Output the (X, Y) coordinate of the center of the cell containing the given text.  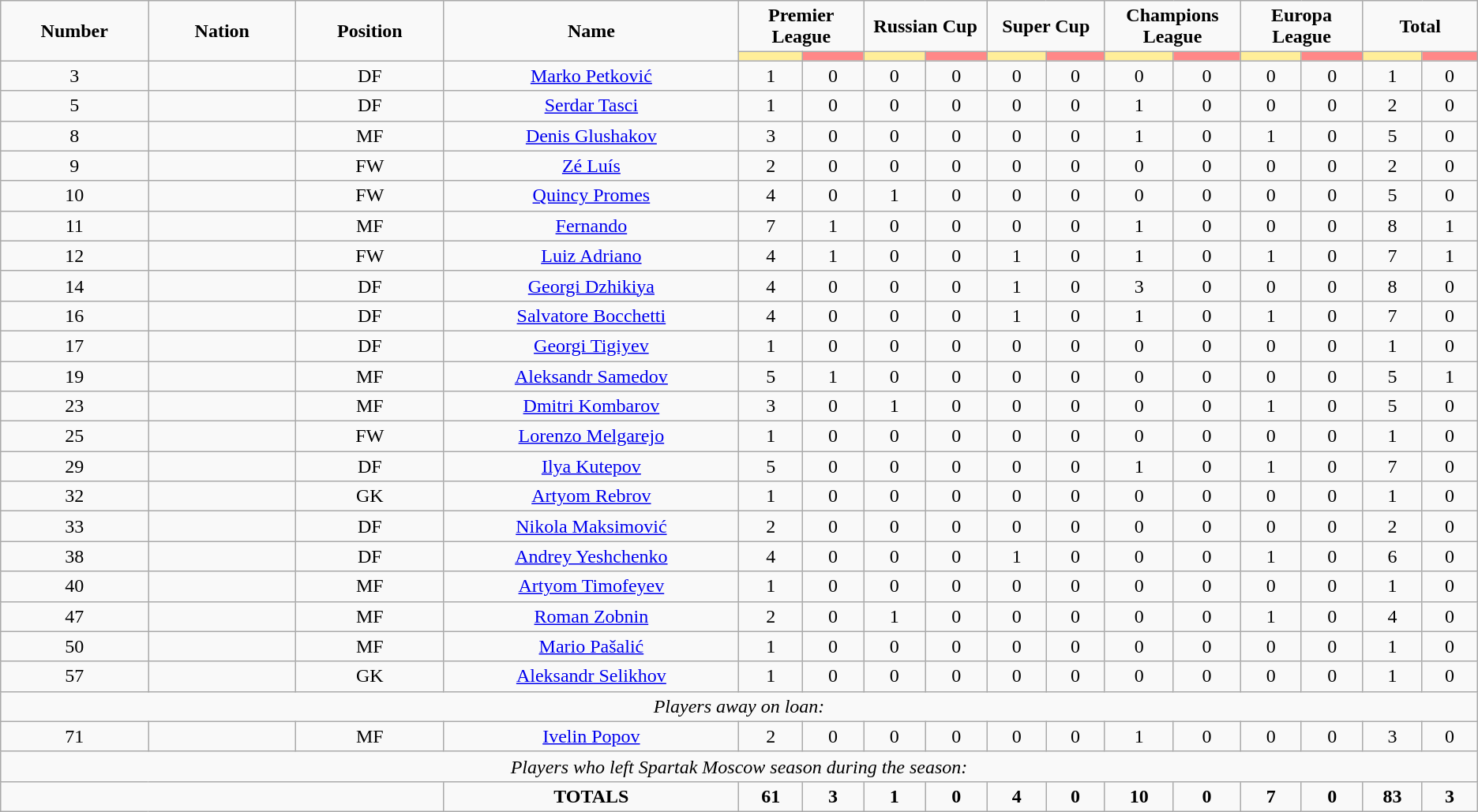
Number (74, 31)
40 (74, 586)
Premier League (801, 27)
61 (771, 796)
47 (74, 616)
38 (74, 556)
Aleksandr Samedov (591, 376)
Zé Luís (591, 166)
32 (74, 496)
71 (74, 736)
Roman Zobnin (591, 616)
Name (591, 31)
23 (74, 406)
12 (74, 256)
Andrey Yeshchenko (591, 556)
Aleksandr Selikhov (591, 676)
57 (74, 676)
Champions League (1172, 27)
17 (74, 346)
14 (74, 286)
Denis Glushakov (591, 136)
16 (74, 316)
9 (74, 166)
19 (74, 376)
Quincy Promes (591, 196)
11 (74, 226)
Players away on loan: (739, 706)
33 (74, 526)
Ivelin Popov (591, 736)
Players who left Spartak Moscow season during the season: (739, 766)
Salvatore Bocchetti (591, 316)
50 (74, 646)
Luiz Adriano (591, 256)
Artyom Timofeyev (591, 586)
Total (1420, 27)
29 (74, 466)
Position (369, 31)
Russian Cup (925, 27)
Serdar Tasci (591, 106)
Lorenzo Melgarejo (591, 436)
Super Cup (1047, 27)
Ilya Kutepov (591, 466)
Georgi Tigiyev (591, 346)
Mario Pašalić (591, 646)
Marko Petković (591, 76)
Georgi Dzhikiya (591, 286)
Dmitri Kombarov (591, 406)
Nikola Maksimović (591, 526)
Europa League (1301, 27)
25 (74, 436)
Nation (223, 31)
TOTALS (591, 796)
6 (1393, 556)
Fernando (591, 226)
Artyom Rebrov (591, 496)
83 (1393, 796)
